From the cell containing the given text, extract its center point as [X, Y] coordinate. 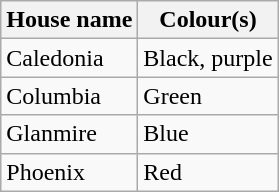
Red [208, 172]
Black, purple [208, 58]
Phoenix [70, 172]
Columbia [70, 96]
House name [70, 20]
Colour(s) [208, 20]
Glanmire [70, 134]
Blue [208, 134]
Caledonia [70, 58]
Green [208, 96]
